Determine the [x, y] coordinate at the center of the cell enclosing the given text.  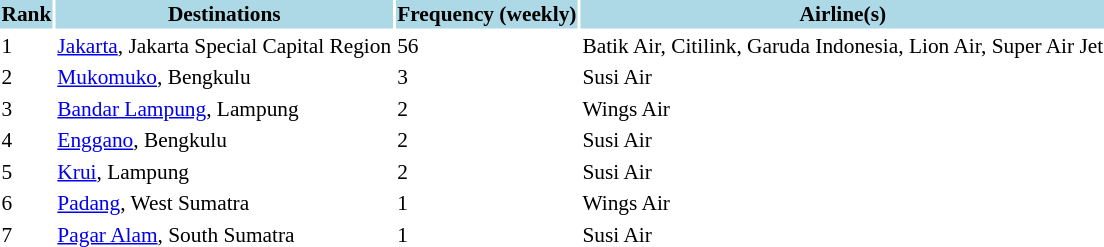
Bandar Lampung, Lampung [224, 108]
5 [26, 172]
Frequency (weekly) [487, 14]
Destinations [224, 14]
6 [26, 203]
Mukomuko, Bengkulu [224, 77]
4 [26, 140]
Padang, West Sumatra [224, 203]
Rank [26, 14]
56 [487, 46]
Enggano, Bengkulu [224, 140]
Jakarta, Jakarta Special Capital Region [224, 46]
Krui, Lampung [224, 172]
